Search for the cell housing the specified text and yield its [x, y] center coordinate. 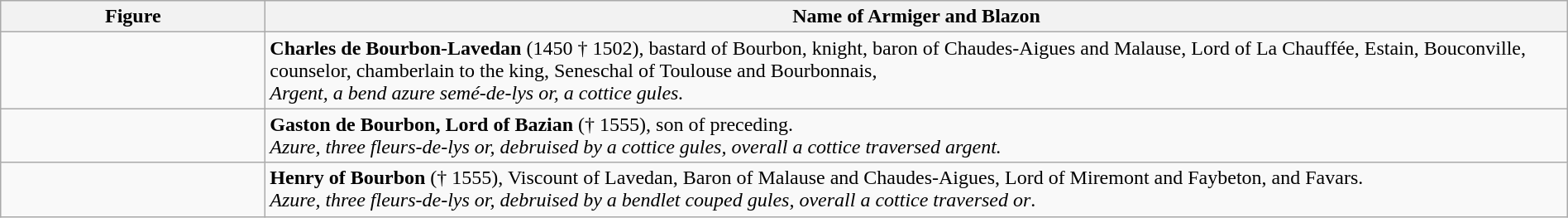
Name of Armiger and Blazon [916, 17]
Figure [133, 17]
